Return [X, Y] of the center of cell containing provided text 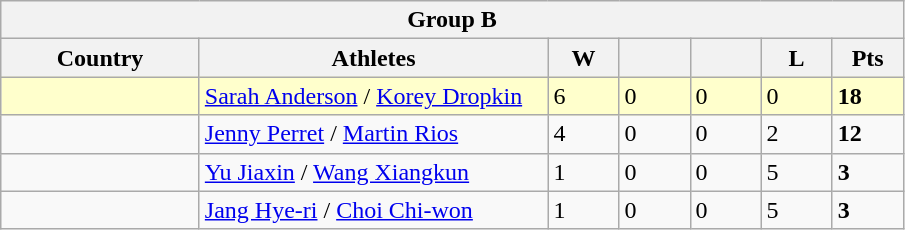
6 [584, 96]
Group B [452, 20]
Athletes [374, 58]
Jang Hye-ri / Choi Chi-won [374, 210]
W [584, 58]
Country [100, 58]
12 [868, 134]
Pts [868, 58]
Sarah Anderson / Korey Dropkin [374, 96]
L [796, 58]
2 [796, 134]
4 [584, 134]
Yu Jiaxin / Wang Xiangkun [374, 172]
18 [868, 96]
Jenny Perret / Martin Rios [374, 134]
